Identify which cell holds the provided text, then report its (X, Y) central coordinate. 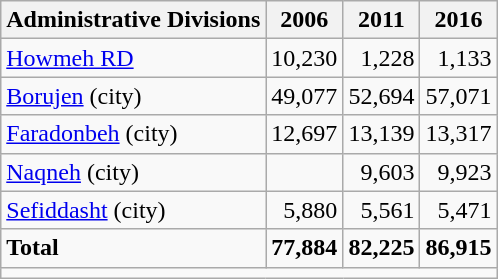
77,884 (304, 248)
Borujen (city) (134, 96)
9,923 (458, 172)
5,471 (458, 210)
Naqneh (city) (134, 172)
Administrative Divisions (134, 20)
5,880 (304, 210)
9,603 (382, 172)
2016 (458, 20)
1,133 (458, 58)
Faradonbeh (city) (134, 134)
1,228 (382, 58)
5,561 (382, 210)
13,317 (458, 134)
Sefiddasht (city) (134, 210)
10,230 (304, 58)
82,225 (382, 248)
Howmeh RD (134, 58)
57,071 (458, 96)
Total (134, 248)
12,697 (304, 134)
2011 (382, 20)
2006 (304, 20)
49,077 (304, 96)
52,694 (382, 96)
86,915 (458, 248)
13,139 (382, 134)
